Extract the [x, y] coordinate from the center of the cell holding the provided text.  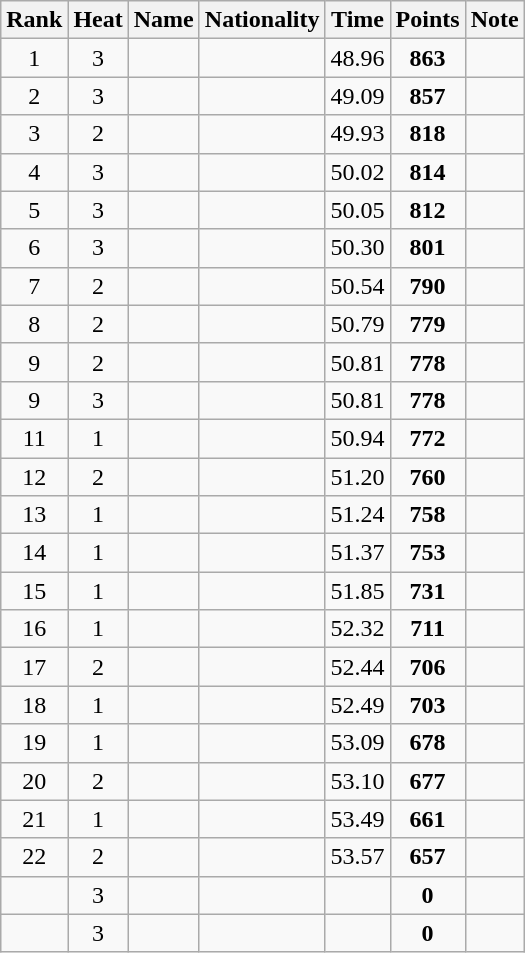
Heat [98, 20]
Points [428, 20]
50.05 [358, 210]
16 [34, 629]
48.96 [358, 58]
49.09 [358, 96]
758 [428, 515]
812 [428, 210]
5 [34, 210]
8 [34, 324]
711 [428, 629]
18 [34, 705]
703 [428, 705]
20 [34, 781]
731 [428, 591]
Nationality [262, 20]
677 [428, 781]
52.44 [358, 667]
661 [428, 819]
779 [428, 324]
4 [34, 172]
50.02 [358, 172]
11 [34, 438]
21 [34, 819]
Note [494, 20]
51.24 [358, 515]
53.49 [358, 819]
706 [428, 667]
52.32 [358, 629]
49.93 [358, 134]
818 [428, 134]
50.54 [358, 286]
814 [428, 172]
17 [34, 667]
Time [358, 20]
51.85 [358, 591]
Rank [34, 20]
12 [34, 477]
863 [428, 58]
53.10 [358, 781]
857 [428, 96]
801 [428, 248]
7 [34, 286]
52.49 [358, 705]
50.94 [358, 438]
51.37 [358, 553]
53.09 [358, 743]
13 [34, 515]
657 [428, 857]
760 [428, 477]
753 [428, 553]
22 [34, 857]
14 [34, 553]
50.79 [358, 324]
50.30 [358, 248]
Name [164, 20]
6 [34, 248]
19 [34, 743]
790 [428, 286]
53.57 [358, 857]
51.20 [358, 477]
15 [34, 591]
678 [428, 743]
772 [428, 438]
